Return the (x, y) coordinate for the center point of the cell that contains the specified text.  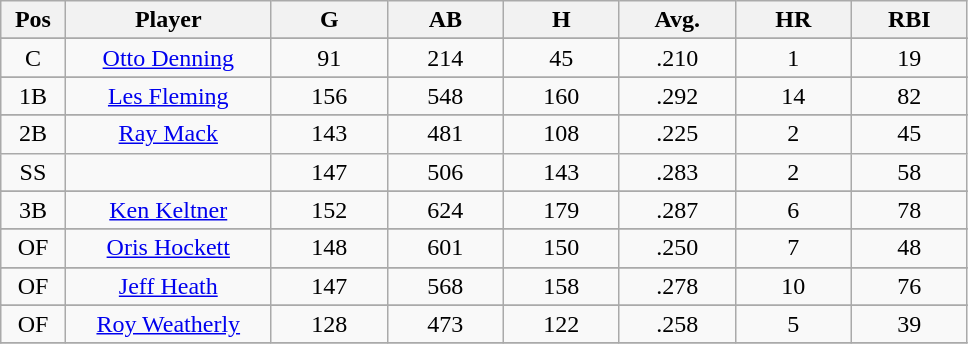
5 (793, 324)
19 (909, 58)
1 (793, 58)
Player (168, 20)
7 (793, 248)
473 (445, 324)
91 (329, 58)
150 (561, 248)
148 (329, 248)
Ray Mack (168, 134)
506 (445, 172)
.225 (677, 134)
G (329, 20)
.292 (677, 96)
.210 (677, 58)
2B (33, 134)
.278 (677, 286)
179 (561, 210)
RBI (909, 20)
Les Fleming (168, 96)
14 (793, 96)
SS (33, 172)
48 (909, 248)
Jeff Heath (168, 286)
108 (561, 134)
.250 (677, 248)
39 (909, 324)
Avg. (677, 20)
1B (33, 96)
.283 (677, 172)
10 (793, 286)
Pos (33, 20)
158 (561, 286)
HR (793, 20)
78 (909, 210)
122 (561, 324)
H (561, 20)
624 (445, 210)
152 (329, 210)
6 (793, 210)
.287 (677, 210)
Ken Keltner (168, 210)
C (33, 58)
AB (445, 20)
82 (909, 96)
3B (33, 210)
Roy Weatherly (168, 324)
76 (909, 286)
601 (445, 248)
214 (445, 58)
156 (329, 96)
58 (909, 172)
160 (561, 96)
548 (445, 96)
Oris Hockett (168, 248)
Otto Denning (168, 58)
481 (445, 134)
568 (445, 286)
.258 (677, 324)
128 (329, 324)
